For the text-containing cell, return its midpoint in (X, Y) coordinate format. 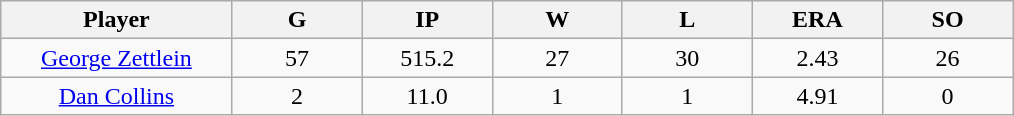
SO (947, 20)
2.43 (817, 58)
Player (116, 20)
26 (947, 58)
Dan Collins (116, 96)
27 (557, 58)
11.0 (427, 96)
G (297, 20)
515.2 (427, 58)
4.91 (817, 96)
W (557, 20)
L (687, 20)
30 (687, 58)
2 (297, 96)
0 (947, 96)
George Zettlein (116, 58)
IP (427, 20)
ERA (817, 20)
57 (297, 58)
